Locate the cell with the specified text and output its (X, Y) center coordinate. 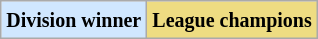
Division winner (74, 20)
League champions (232, 20)
